Scan for the cell matching the given text and deliver its (x, y) coordinate at center. 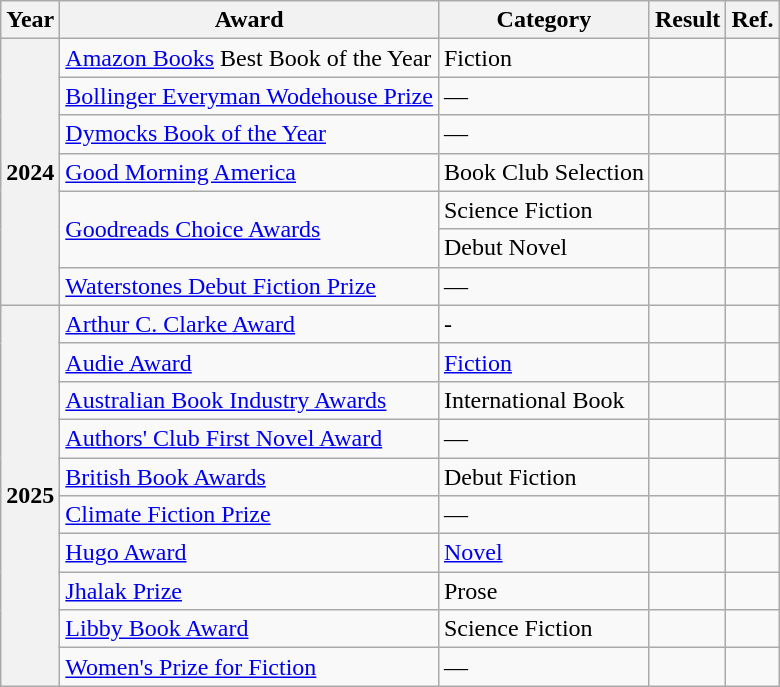
Book Club Selection (544, 172)
International Book (544, 400)
Women's Prize for Fiction (250, 667)
Ref. (752, 20)
Bollinger Everyman Wodehouse Prize (250, 96)
Australian Book Industry Awards (250, 400)
Goodreads Choice Awards (250, 229)
Amazon Books Best Book of the Year (250, 58)
Novel (544, 553)
Authors' Club First Novel Award (250, 438)
Audie Award (250, 362)
Arthur C. Clarke Award (250, 324)
Jhalak Prize (250, 591)
Climate Fiction Prize (250, 515)
Result (687, 20)
Debut Fiction (544, 477)
Debut Novel (544, 248)
Category (544, 20)
- (544, 324)
Award (250, 20)
Libby Book Award (250, 629)
Dymocks Book of the Year (250, 134)
2025 (30, 496)
2024 (30, 172)
Waterstones Debut Fiction Prize (250, 286)
Hugo Award (250, 553)
Prose (544, 591)
Year (30, 20)
British Book Awards (250, 477)
Good Morning America (250, 172)
